Locate the cell with the specified text and output its (x, y) center coordinate. 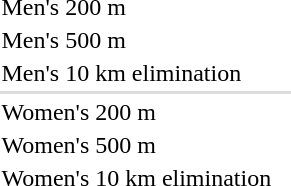
Men's 10 km elimination (136, 73)
Men's 500 m (136, 40)
Women's 500 m (136, 145)
Women's 200 m (136, 112)
